Pinpoint the cell where the given text exists, returning its (X, Y) midpoint coordinate. 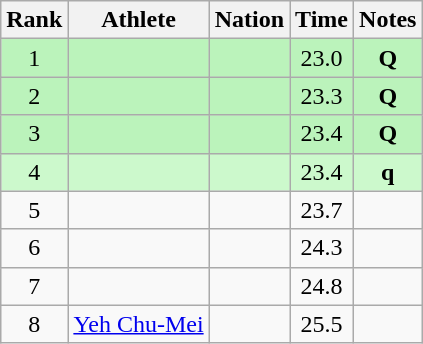
Athlete (138, 20)
Yeh Chu-Mei (138, 324)
5 (34, 210)
2 (34, 96)
Time (322, 20)
4 (34, 172)
25.5 (322, 324)
23.0 (322, 58)
23.3 (322, 96)
8 (34, 324)
q (388, 172)
3 (34, 134)
Rank (34, 20)
6 (34, 248)
Notes (388, 20)
7 (34, 286)
Nation (249, 20)
1 (34, 58)
24.3 (322, 248)
23.7 (322, 210)
24.8 (322, 286)
